Provide the (x, y) coordinate of the cell's center where the given text is located.  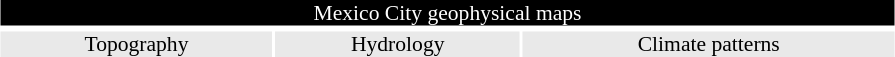
Mexico City geophysical maps (447, 13)
